Find where the given text appears and provide that cell's center as (x, y) coordinate. 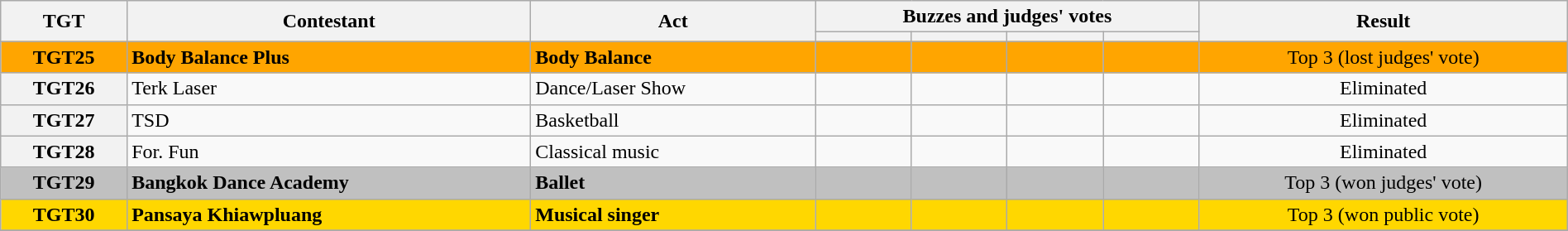
TGT26 (65, 89)
TGT29 (65, 183)
Musical singer (673, 214)
For. Fun (329, 152)
Basketball (673, 120)
TGT (65, 22)
TGT27 (65, 120)
Top 3 (lost judges' vote) (1383, 57)
Top 3 (won judges' vote) (1383, 183)
TGT25 (65, 57)
TSD (329, 120)
Dance/Laser Show (673, 89)
Terk Laser (329, 89)
Buzzes and judges' votes (1007, 17)
Body Balance Plus (329, 57)
Contestant (329, 22)
Act (673, 22)
Result (1383, 22)
Top 3 (won public vote) (1383, 214)
Pansaya Khiawpluang (329, 214)
Ballet (673, 183)
Bangkok Dance Academy (329, 183)
TGT28 (65, 152)
Classical music (673, 152)
TGT30 (65, 214)
Body Balance (673, 57)
